Identify which cell holds the provided text, then report its [X, Y] central coordinate. 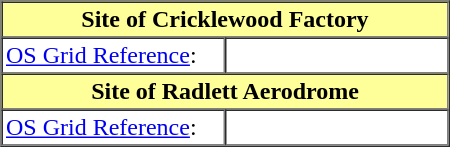
Site of Cricklewood Factory [226, 20]
Site of Radlett Aerodrome [226, 92]
